Detect which cell encompasses the target text, then output its (X, Y) center coordinate. 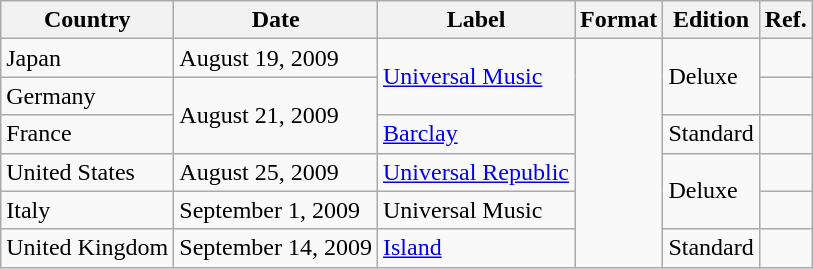
France (88, 134)
Island (476, 248)
Country (88, 20)
Japan (88, 58)
Ref. (786, 20)
Date (276, 20)
Edition (711, 20)
September 1, 2009 (276, 210)
Universal Republic (476, 172)
Format (619, 20)
United Kingdom (88, 248)
August 25, 2009 (276, 172)
September 14, 2009 (276, 248)
United States (88, 172)
Barclay (476, 134)
Germany (88, 96)
Italy (88, 210)
Label (476, 20)
August 19, 2009 (276, 58)
August 21, 2009 (276, 115)
